Determine the [x, y] coordinate at the center of the cell enclosing the given text.  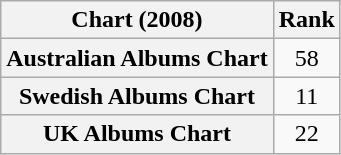
58 [306, 58]
11 [306, 96]
Swedish Albums Chart [137, 96]
Australian Albums Chart [137, 58]
22 [306, 134]
Chart (2008) [137, 20]
Rank [306, 20]
UK Albums Chart [137, 134]
